Identify which cell holds the provided text, then report its (X, Y) central coordinate. 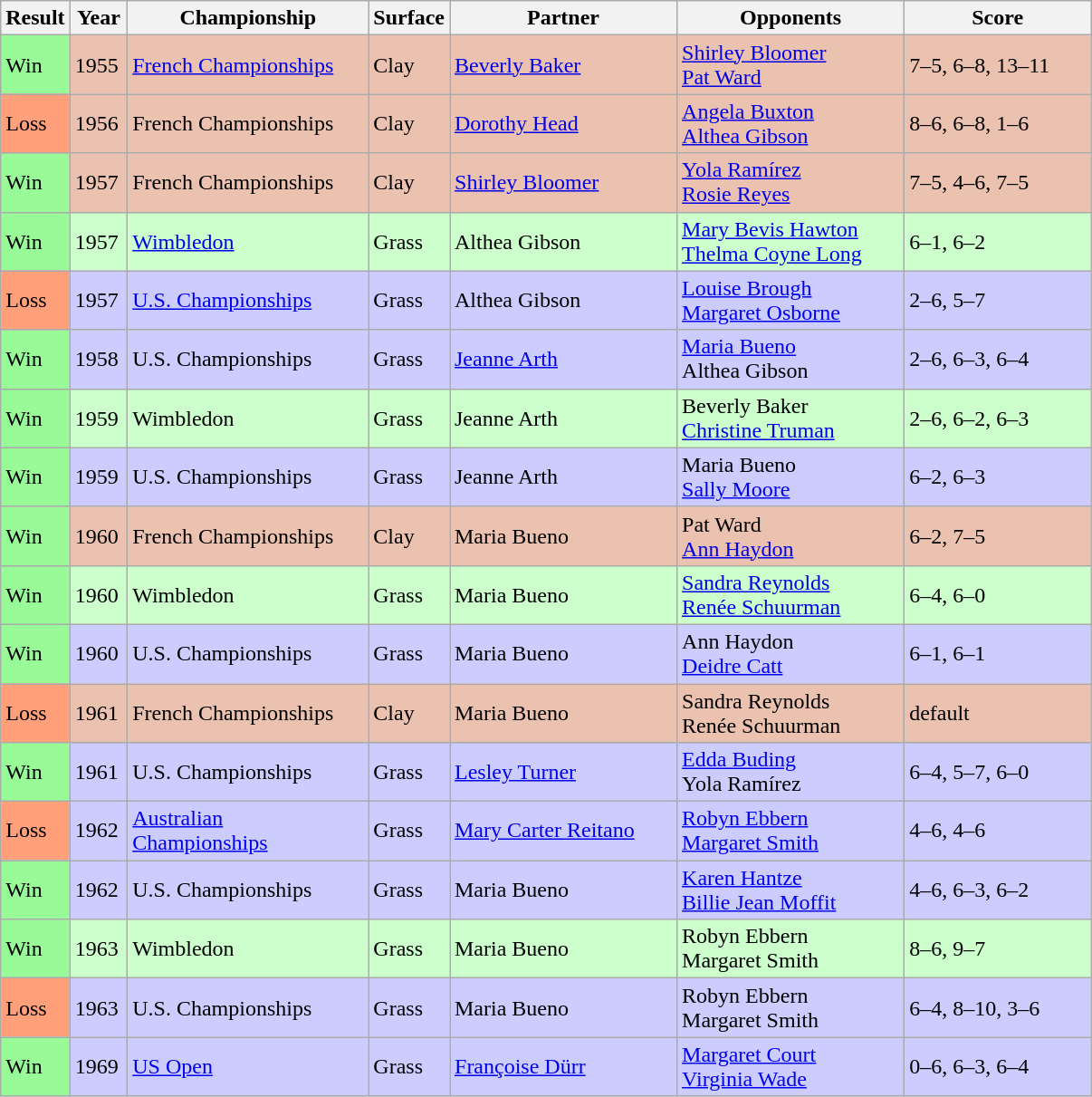
Ann Haydon Deidre Catt (791, 654)
4–6, 6–3, 6–2 (998, 890)
Championship (248, 18)
4–6, 4–6 (998, 832)
6–4, 5–7, 6–0 (998, 772)
6–2, 7–5 (998, 536)
Maria Bueno Sally Moore (791, 476)
2–6, 6–3, 6–4 (998, 359)
Beverly Baker Christine Truman (791, 419)
6–1, 6–2 (998, 241)
US Open (248, 1067)
1958 (99, 359)
6–4, 6–0 (998, 594)
Françoise Dürr (563, 1067)
2–6, 6–2, 6–3 (998, 419)
Opponents (791, 18)
Australian Championships (248, 832)
Shirley Bloomer Pat Ward (791, 65)
1969 (99, 1067)
1956 (99, 123)
Lesley Turner (563, 772)
default (998, 712)
Angela Buxton Althea Gibson (791, 123)
Beverly Baker (563, 65)
2–6, 5–7 (998, 301)
8–6, 6–8, 1–6 (998, 123)
Partner (563, 18)
1955 (99, 65)
7–5, 4–6, 7–5 (998, 183)
Dorothy Head (563, 123)
Edda Buding Yola Ramírez (791, 772)
8–6, 9–7 (998, 949)
Louise Brough Margaret Osborne (791, 301)
Score (998, 18)
Margaret Court Virginia Wade (791, 1067)
Year (99, 18)
7–5, 6–8, 13–11 (998, 65)
Yola Ramírez Rosie Reyes (791, 183)
Mary Carter Reitano (563, 832)
Mary Bevis Hawton Thelma Coyne Long (791, 241)
Maria Bueno Althea Gibson (791, 359)
Surface (409, 18)
Pat Ward Ann Haydon (791, 536)
6–2, 6–3 (998, 476)
6–1, 6–1 (998, 654)
Shirley Bloomer (563, 183)
Result (35, 18)
Karen Hantze Billie Jean Moffit (791, 890)
6–4, 8–10, 3–6 (998, 1007)
0–6, 6–3, 6–4 (998, 1067)
